Scan for the cell matching the given text and deliver its (x, y) coordinate at center. 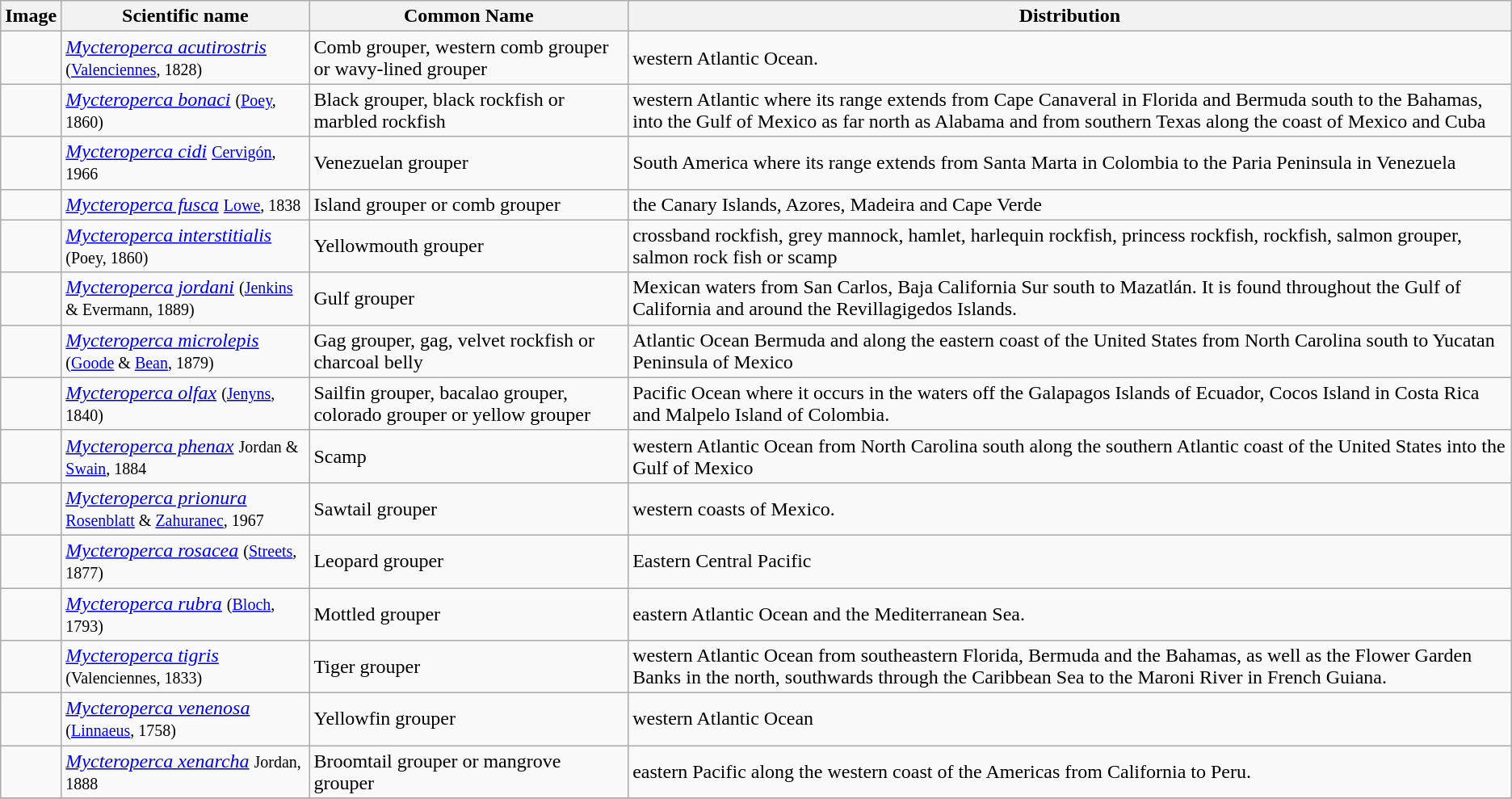
Gag grouper, gag, velvet rockfish or charcoal belly (468, 351)
Gulf grouper (468, 299)
Image (31, 16)
Mycteroperca jordani (Jenkins & Evermann, 1889) (186, 299)
Mycteroperca venenosa (Linnaeus, 1758) (186, 719)
Mottled grouper (468, 614)
Common Name (468, 16)
Venezuelan grouper (468, 163)
Tiger grouper (468, 667)
the Canary Islands, Azores, Madeira and Cape Verde (1070, 204)
Island grouper or comb grouper (468, 204)
Scientific name (186, 16)
Comb grouper, western comb grouper or wavy-lined grouper (468, 58)
Sailfin grouper, bacalao grouper, colorado grouper or yellow grouper (468, 404)
Mycteroperca prionura Rosenblatt & Zahuranec, 1967 (186, 509)
Mycteroperca xenarcha Jordan, 1888 (186, 772)
Mycteroperca microlepis (Goode & Bean, 1879) (186, 351)
Yellowmouth grouper (468, 246)
eastern Atlantic Ocean and the Mediterranean Sea. (1070, 614)
Mycteroperca olfax (Jenyns, 1840) (186, 404)
western Atlantic Ocean (1070, 719)
Scamp (468, 456)
Leopard grouper (468, 561)
Mycteroperca tigris (Valenciennes, 1833) (186, 667)
western Atlantic Ocean from North Carolina south along the southern Atlantic coast of the United States into the Gulf of Mexico (1070, 456)
Eastern Central Pacific (1070, 561)
western coasts of Mexico. (1070, 509)
Broomtail grouper or mangrove grouper (468, 772)
Atlantic Ocean Bermuda and along the eastern coast of the United States from North Carolina south to Yucatan Peninsula of Mexico (1070, 351)
Mycteroperca bonaci (Poey, 1860) (186, 110)
Mycteroperca cidi Cervigón, 1966 (186, 163)
crossband rockfish, grey mannock, hamlet, harlequin rockfish, princess rockfish, rockfish, salmon grouper, salmon rock fish or scamp (1070, 246)
South America where its range extends from Santa Marta in Colombia to the Paria Peninsula in Venezuela (1070, 163)
Black grouper, black rockfish or marbled rockfish (468, 110)
Mycteroperca acutirostris (Valenciennes, 1828) (186, 58)
Mycteroperca interstitialis (Poey, 1860) (186, 246)
Distribution (1070, 16)
Mycteroperca rubra (Bloch, 1793) (186, 614)
Pacific Ocean where it occurs in the waters off the Galapagos Islands of Ecuador, Cocos Island in Costa Rica and Malpelo Island of Colombia. (1070, 404)
eastern Pacific along the western coast of the Americas from California to Peru. (1070, 772)
Mycteroperca rosacea (Streets, 1877) (186, 561)
Mycteroperca fusca Lowe, 1838 (186, 204)
Sawtail grouper (468, 509)
western Atlantic Ocean. (1070, 58)
Yellowfin grouper (468, 719)
Mycteroperca phenax Jordan & Swain, 1884 (186, 456)
